Locate the cell with the specified text and output its [X, Y] center coordinate. 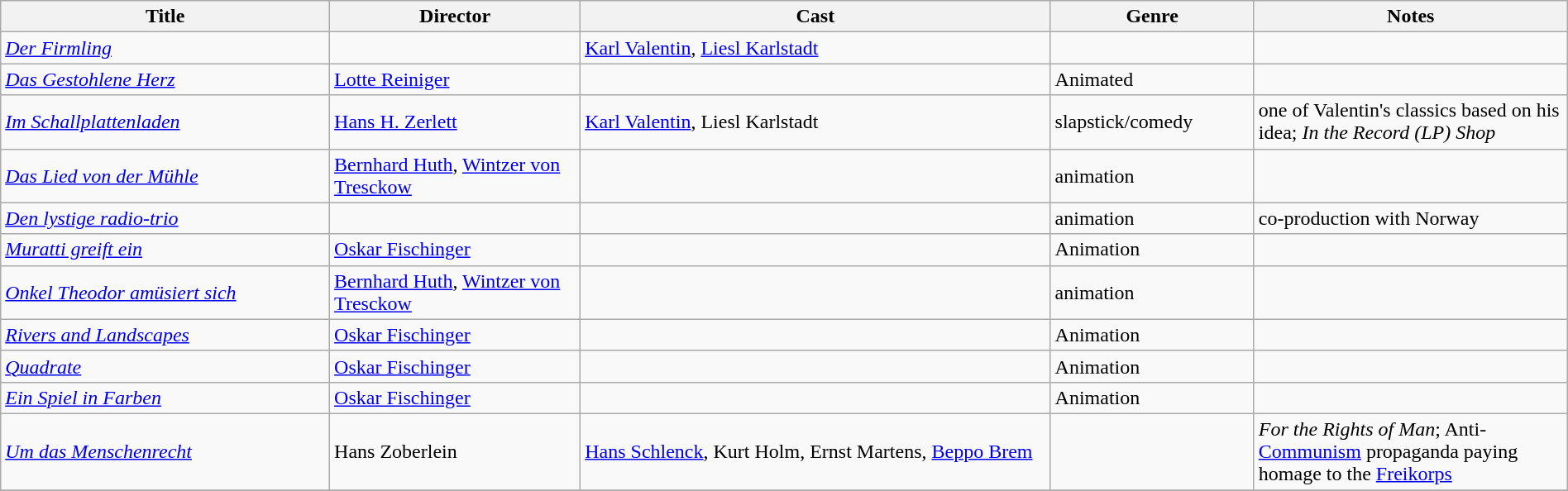
Title [165, 17]
Muratti greift ein [165, 250]
Der Firmling [165, 48]
Um das Menschenrecht [165, 451]
Director [455, 17]
For the Rights of Man; Anti-Communism propaganda paying homage to the Freikorps [1411, 451]
Lotte Reiniger [455, 79]
Den lystige radio-trio [165, 218]
Genre [1152, 17]
Animated [1152, 79]
Onkel Theodor amüsiert sich [165, 293]
Im Schallplattenladen [165, 122]
Rivers and Landscapes [165, 335]
Hans H. Zerlett [455, 122]
Notes [1411, 17]
Ein Spiel in Farben [165, 398]
co-production with Norway [1411, 218]
Das Gestohlene Herz [165, 79]
Das Lied von der Mühle [165, 175]
one of Valentin's classics based on his idea; In the Record (LP) Shop [1411, 122]
slapstick/comedy [1152, 122]
Hans Schlenck, Kurt Holm, Ernst Martens, Beppo Brem [815, 451]
Cast [815, 17]
Quadrate [165, 366]
Hans Zoberlein [455, 451]
